Extract the [X, Y] coordinate from the center of the cell holding the provided text.  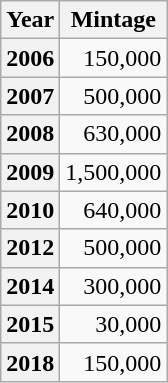
2018 [30, 362]
2010 [30, 210]
2014 [30, 286]
2009 [30, 172]
Mintage [114, 20]
630,000 [114, 134]
300,000 [114, 286]
640,000 [114, 210]
2012 [30, 248]
Year [30, 20]
1,500,000 [114, 172]
2008 [30, 134]
30,000 [114, 324]
2007 [30, 96]
2015 [30, 324]
2006 [30, 58]
